Extract the (x, y) coordinate from the center of the cell holding the provided text.  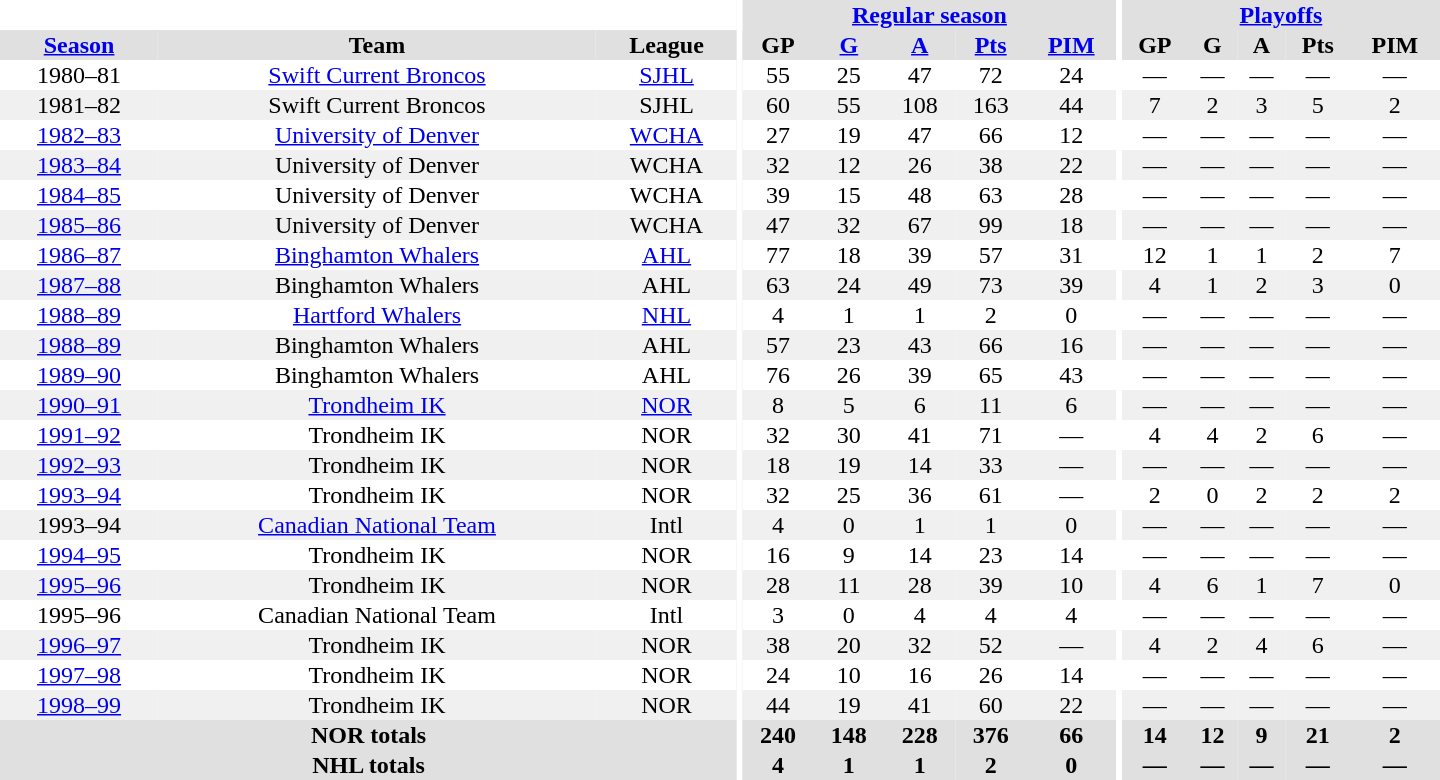
Regular season (930, 15)
8 (778, 405)
49 (920, 285)
76 (778, 375)
71 (990, 435)
1985–86 (79, 225)
73 (990, 285)
1991–92 (79, 435)
31 (1071, 255)
1981–82 (79, 105)
61 (990, 495)
52 (990, 645)
108 (920, 105)
148 (848, 735)
1983–84 (79, 165)
1984–85 (79, 195)
1989–90 (79, 375)
228 (920, 735)
15 (848, 195)
1986–87 (79, 255)
1994–95 (79, 555)
67 (920, 225)
30 (848, 435)
1987–88 (79, 285)
376 (990, 735)
240 (778, 735)
Team (377, 45)
1982–83 (79, 135)
Season (79, 45)
1998–99 (79, 705)
1990–91 (79, 405)
72 (990, 75)
1980–81 (79, 75)
NHL (666, 315)
21 (1318, 735)
99 (990, 225)
1997–98 (79, 675)
Hartford Whalers (377, 315)
36 (920, 495)
27 (778, 135)
League (666, 45)
65 (990, 375)
163 (990, 105)
20 (848, 645)
NOR totals (368, 735)
Playoffs (1281, 15)
33 (990, 465)
NHL totals (368, 765)
1992–93 (79, 465)
77 (778, 255)
48 (920, 195)
1996–97 (79, 645)
